Capture the cell that displays the provided text and extract its (x, y) central coordinate. 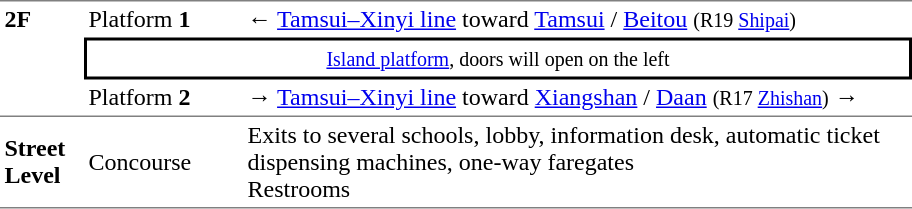
→ Tamsui–Xinyi line toward Xiangshan / Daan (R17 Zhishan) → (578, 99)
Island platform, doors will open on the left (498, 59)
← Tamsui–Xinyi line toward Tamsui / Beitou (R19 Shipai) (578, 19)
2F (42, 58)
Exits to several schools, lobby, information desk, automatic ticket dispensing machines, one-way faregatesRestrooms (578, 163)
Street Level (42, 163)
Concourse (164, 163)
Platform 2 (164, 99)
Platform 1 (164, 19)
